Return (x, y) of the center of cell containing provided text 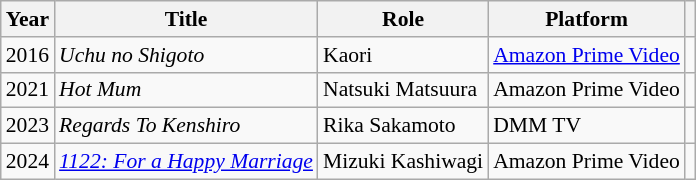
2024 (28, 162)
Platform (586, 19)
1122: For a Happy Marriage (186, 162)
Regards To Kenshiro (186, 126)
Title (186, 19)
Uchu no Shigoto (186, 55)
Mizuki Kashiwagi (403, 162)
Natsuki Matsuura (403, 90)
Role (403, 19)
Rika Sakamoto (403, 126)
2021 (28, 90)
Hot Mum (186, 90)
2023 (28, 126)
Year (28, 19)
DMM TV (586, 126)
2016 (28, 55)
Kaori (403, 55)
